Scan for the cell matching the given text and deliver its (x, y) coordinate at center. 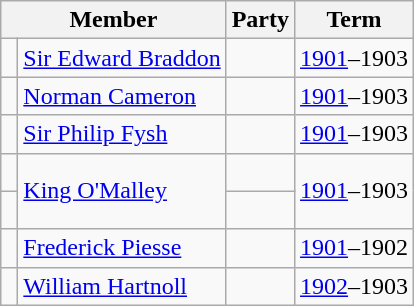
1902–1903 (354, 286)
Term (354, 20)
1901–1902 (354, 248)
King O'Malley (122, 191)
William Hartnoll (122, 286)
Sir Philip Fysh (122, 134)
Norman Cameron (122, 96)
Member (114, 20)
Sir Edward Braddon (122, 58)
Frederick Piesse (122, 248)
Party (260, 20)
